Locate the cell with the specified text and output its [X, Y] center coordinate. 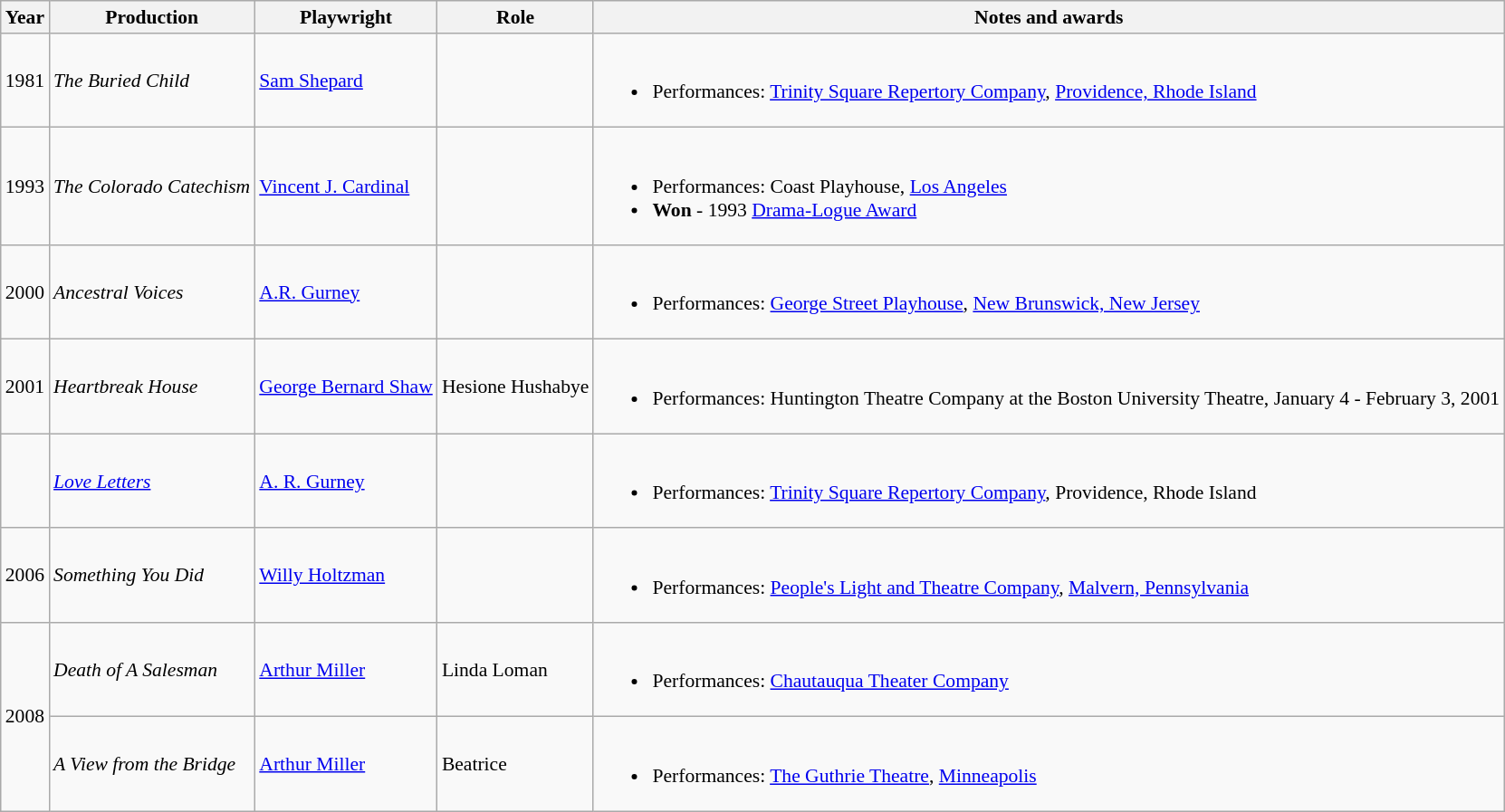
Playwright [346, 17]
Willy Holtzman [346, 576]
Linda Loman [516, 670]
Performances: Huntington Theatre Company at the Boston University Theatre, January 4 - February 3, 2001 [1049, 387]
2000 [25, 292]
Death of A Salesman [152, 670]
1981 [25, 81]
Heartbreak House [152, 387]
A. R. Gurney [346, 481]
Performances: Chautauqua Theater Company [1049, 670]
A.R. Gurney [346, 292]
Hesione Hushabye [516, 387]
Performances: The Guthrie Theatre, Minneapolis [1049, 764]
Performances: People's Light and Theatre Company, Malvern, Pennsylvania [1049, 576]
Sam Shepard [346, 81]
Year [25, 17]
2001 [25, 387]
George Bernard Shaw [346, 387]
A View from the Bridge [152, 764]
2006 [25, 576]
Beatrice [516, 764]
Vincent J. Cardinal [346, 186]
Performances: George Street Playhouse, New Brunswick, New Jersey [1049, 292]
Love Letters [152, 481]
Production [152, 17]
Performances: Coast Playhouse, Los AngelesWon - 1993 Drama-Logue Award [1049, 186]
Ancestral Voices [152, 292]
1993 [25, 186]
Something You Did [152, 576]
The Colorado Catechism [152, 186]
The Buried Child [152, 81]
2008 [25, 717]
Notes and awards [1049, 17]
Role [516, 17]
